Pinpoint the cell where the given text exists, returning its [X, Y] midpoint coordinate. 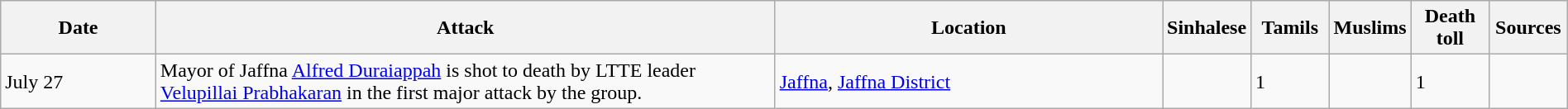
Location [968, 28]
Death toll [1450, 28]
Mayor of Jaffna Alfred Duraiappah is shot to death by LTTE leader Velupillai Prabhakaran in the first major attack by the group. [465, 81]
Tamils [1290, 28]
Muslims [1370, 28]
Sinhalese [1207, 28]
Sources [1528, 28]
Jaffna, Jaffna District [968, 81]
July 27 [79, 81]
Attack [465, 28]
Date [79, 28]
